Locate the cell with the specified text and output its [x, y] center coordinate. 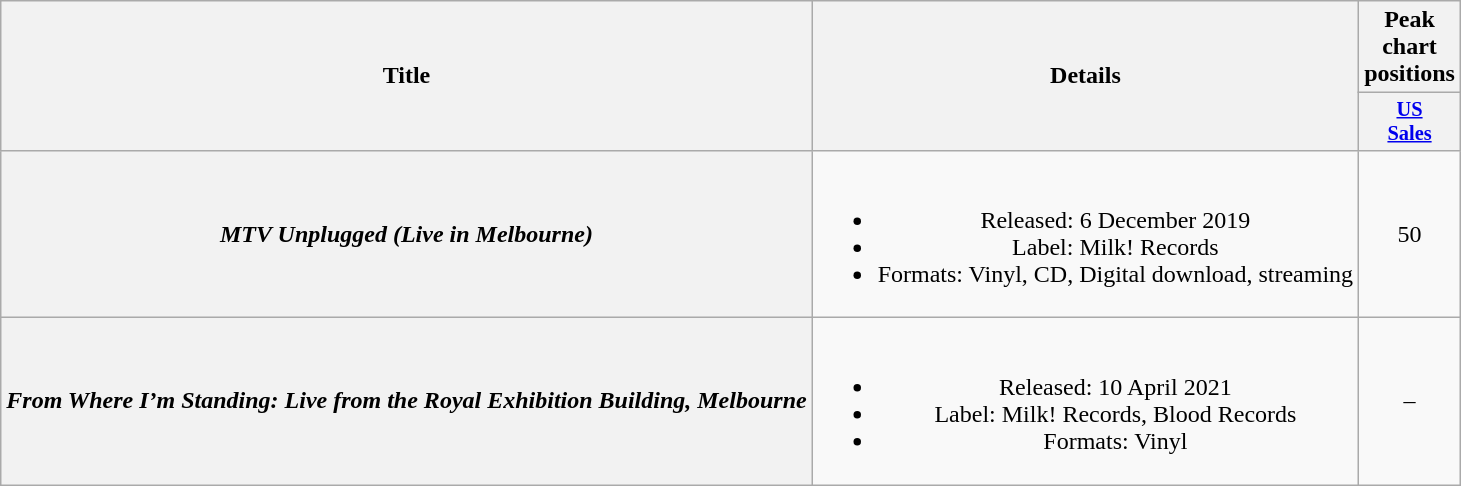
50 [1410, 234]
MTV Unplugged (Live in Melbourne) [406, 234]
Title [406, 76]
Peak chart positions [1410, 47]
USSales [1410, 122]
Released: 10 April 2021Label: Milk! Records, Blood RecordsFormats: Vinyl [1085, 402]
From Where I’m Standing: Live from the Royal Exhibition Building, Melbourne [406, 402]
Details [1085, 76]
– [1410, 402]
Released: 6 December 2019Label: Milk! RecordsFormats: Vinyl, CD, Digital download, streaming [1085, 234]
